Pinpoint the cell where the given text exists, returning its (x, y) midpoint coordinate. 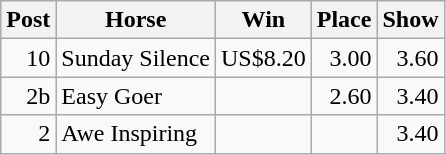
2 (28, 134)
10 (28, 58)
3.60 (410, 58)
2b (28, 96)
Show (410, 20)
US$8.20 (264, 58)
Post (28, 20)
Easy Goer (136, 96)
Horse (136, 20)
3.00 (344, 58)
Place (344, 20)
2.60 (344, 96)
Awe Inspiring (136, 134)
Win (264, 20)
Sunday Silence (136, 58)
